From the cell containing the given text, extract its center point as (x, y) coordinate. 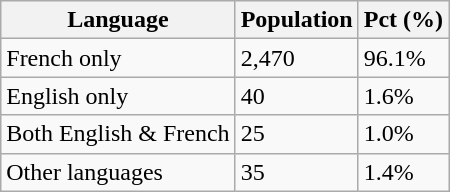
English only (118, 96)
Language (118, 20)
1.6% (403, 96)
35 (296, 172)
Pct (%) (403, 20)
French only (118, 58)
96.1% (403, 58)
1.4% (403, 172)
40 (296, 96)
25 (296, 134)
1.0% (403, 134)
Both English & French (118, 134)
2,470 (296, 58)
Population (296, 20)
Other languages (118, 172)
